Locate the cell with the specified text and output its [X, Y] center coordinate. 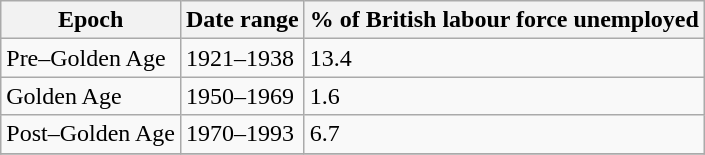
Golden Age [91, 96]
Epoch [91, 20]
1950–1969 [242, 96]
13.4 [504, 58]
Post–Golden Age [91, 134]
1.6 [504, 96]
% of British labour force unemployed [504, 20]
Date range [242, 20]
1921–1938 [242, 58]
1970–1993 [242, 134]
Pre–Golden Age [91, 58]
6.7 [504, 134]
